Detect which cell encompasses the target text, then output its (X, Y) center coordinate. 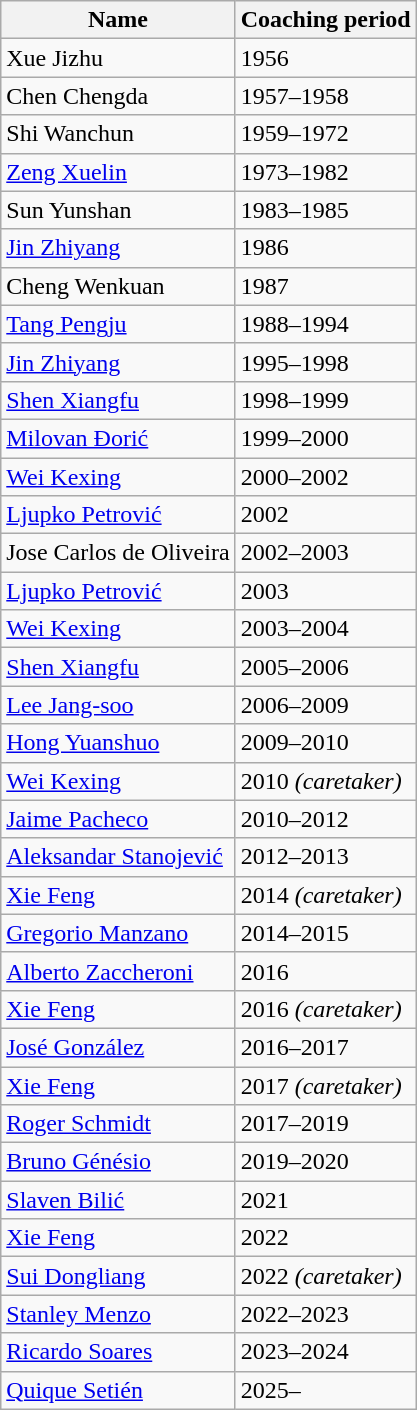
2010 (caretaker) (326, 781)
1988–1994 (326, 324)
Hong Yuanshuo (118, 743)
Stanley Menzo (118, 1314)
1957–1958 (326, 96)
1995–1998 (326, 362)
Shi Wanchun (118, 134)
2014 (caretaker) (326, 895)
2022 (caretaker) (326, 1276)
2016–2017 (326, 1047)
José González (118, 1047)
1999–2000 (326, 438)
Milovan Đorić (118, 438)
2014–2015 (326, 933)
Alberto Zaccheroni (118, 971)
Slaven Bilić (118, 1200)
Tang Pengju (118, 324)
Roger Schmidt (118, 1124)
2019–2020 (326, 1162)
2016 (326, 971)
1956 (326, 58)
2003 (326, 591)
1983–1985 (326, 210)
2012–2013 (326, 857)
2021 (326, 1200)
Quique Setién (118, 1390)
1959–1972 (326, 134)
2022–2023 (326, 1314)
2017 (caretaker) (326, 1085)
Xue Jizhu (118, 58)
2010–2012 (326, 819)
1987 (326, 286)
2022 (326, 1238)
Jaime Pacheco (118, 819)
1973–1982 (326, 172)
Coaching period (326, 20)
Gregorio Manzano (118, 933)
Name (118, 20)
Sun Yunshan (118, 210)
Sui Dongliang (118, 1276)
2000–2002 (326, 477)
2023–2024 (326, 1352)
Bruno Génésio (118, 1162)
Cheng Wenkuan (118, 286)
2017–2019 (326, 1124)
Aleksandar Stanojević (118, 857)
1986 (326, 248)
Chen Chengda (118, 96)
2025– (326, 1390)
Jose Carlos de Oliveira (118, 553)
2002–2003 (326, 553)
2005–2006 (326, 667)
2003–2004 (326, 629)
Zeng Xuelin (118, 172)
Ricardo Soares (118, 1352)
2006–2009 (326, 705)
2016 (caretaker) (326, 1009)
2002 (326, 515)
Lee Jang-soo (118, 705)
1998–1999 (326, 400)
2009–2010 (326, 743)
